Pinpoint the cell where the given text exists, returning its [X, Y] midpoint coordinate. 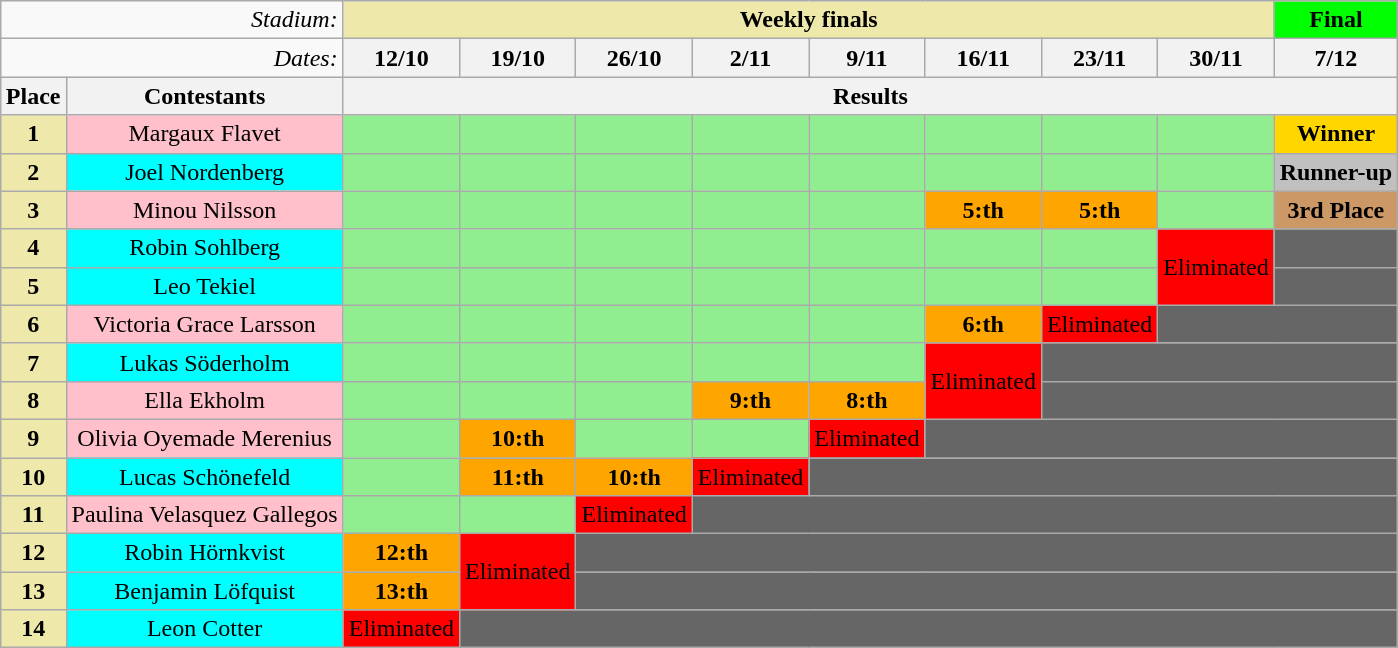
11:th [518, 477]
12/10 [401, 58]
30/11 [1216, 58]
2/11 [750, 58]
7 [33, 362]
3 [33, 210]
Paulina Velasquez Gallegos [204, 515]
Margaux Flavet [204, 134]
Results [870, 96]
Leo Tekiel [204, 286]
Contestants [204, 96]
1 [33, 134]
26/10 [634, 58]
8:th [867, 400]
16/11 [983, 58]
Benjamin Löfquist [204, 591]
9:th [750, 400]
4 [33, 248]
9/11 [867, 58]
Dates: [172, 58]
Weekly finals [808, 20]
12:th [401, 553]
Robin Hörnkvist [204, 553]
9 [33, 438]
Robin Sohlberg [204, 248]
8 [33, 400]
10 [33, 477]
Winner [1336, 134]
2 [33, 172]
7/12 [1336, 58]
3rd Place [1336, 210]
Place [33, 96]
Joel Nordenberg [204, 172]
19/10 [518, 58]
Lukas Söderholm [204, 362]
23/11 [1099, 58]
Final [1336, 20]
Leon Cotter [204, 629]
Runner-up [1336, 172]
11 [33, 515]
13:th [401, 591]
Stadium: [172, 20]
Minou Nilsson [204, 210]
14 [33, 629]
13 [33, 591]
Ella Ekholm [204, 400]
6:th [983, 324]
Olivia Oyemade Merenius [204, 438]
Lucas Schönefeld [204, 477]
Victoria Grace Larsson [204, 324]
12 [33, 553]
6 [33, 324]
5 [33, 286]
